Determine the [x, y] coordinate at the center of the cell enclosing the given text.  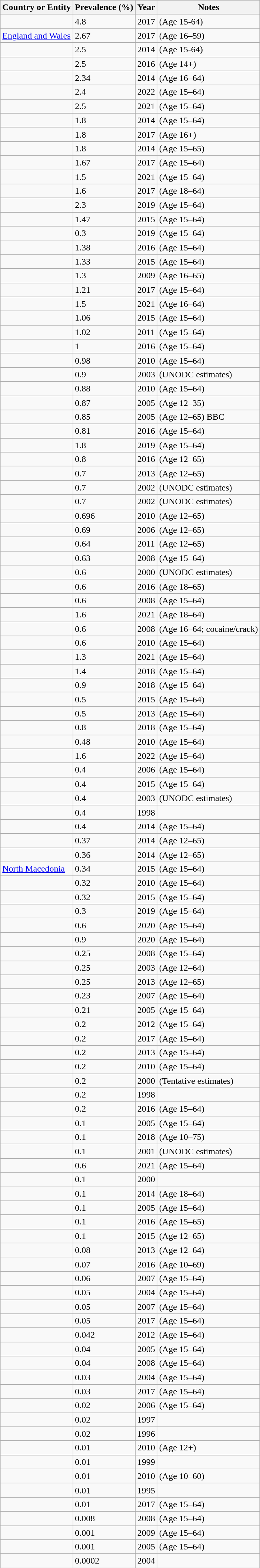
1995 [146, 1490]
Prevalence (%) [104, 7]
4.8 [104, 22]
1.67 [104, 163]
Year [146, 7]
1.21 [104, 290]
(Age 10–60) [209, 1476]
0.0002 [104, 1561]
0.36 [104, 854]
(Age 16–59) [209, 36]
1997 [146, 1420]
2.4 [104, 92]
2001 [146, 1151]
0.23 [104, 996]
0.85 [104, 417]
0.69 [104, 530]
1999 [146, 1462]
(Age 12–65) BBC [209, 417]
North Macedonia [37, 869]
0.48 [104, 742]
(Age 18–65) [209, 586]
(Age 12–35) [209, 403]
1.4 [104, 671]
England and Wales [37, 36]
2.34 [104, 78]
0.08 [104, 1250]
(Age 16–64; cocaine/crack) [209, 629]
0.008 [104, 1518]
0.696 [104, 516]
Country or Entity [37, 7]
0.63 [104, 558]
(Age 16–65) [209, 276]
0.34 [104, 869]
0.06 [104, 1278]
(Tentative estimates) [209, 1081]
0.042 [104, 1335]
1.02 [104, 332]
1 [104, 346]
0.64 [104, 544]
(Age 14+) [209, 64]
1.47 [104, 219]
0.21 [104, 1010]
1.33 [104, 262]
0.81 [104, 431]
0.07 [104, 1264]
1.38 [104, 247]
1996 [146, 1434]
2.67 [104, 36]
1.06 [104, 318]
2.3 [104, 205]
0.88 [104, 388]
0.87 [104, 403]
(Age 10–69) [209, 1264]
Notes [209, 7]
(Age 10–75) [209, 1137]
0.98 [104, 360]
(Age 16+) [209, 134]
0.37 [104, 840]
(Age 12+) [209, 1448]
